Pinpoint the cell where the given text exists, returning its [X, Y] midpoint coordinate. 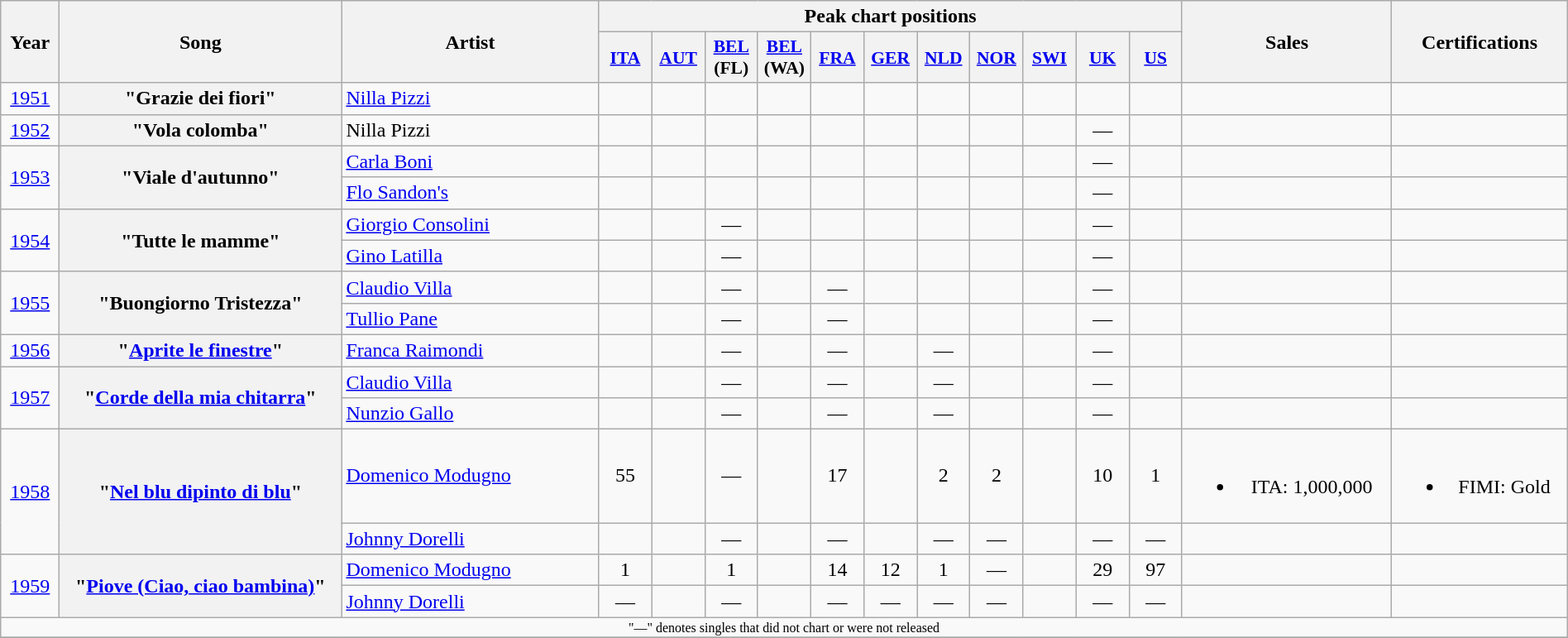
UK [1102, 58]
1955 [30, 303]
1958 [30, 492]
"Grazie dei fiori" [200, 98]
ITA: 1,000,000 [1287, 477]
Peak chart positions [890, 17]
Nunzio Gallo [470, 414]
14 [837, 570]
1953 [30, 177]
12 [891, 570]
97 [1155, 570]
SWI [1049, 58]
"Piove (Ciao, ciao bambina)" [200, 586]
"Viale d'autunno" [200, 177]
"Nel blu dipinto di blu" [200, 492]
Franca Raimondi [470, 350]
AUT [678, 58]
"Corde della mia chitarra" [200, 397]
Giorgio Consolini [470, 224]
1952 [30, 130]
Tullio Pane [470, 319]
NOR [997, 58]
1954 [30, 240]
GER [891, 58]
17 [837, 477]
Certifications [1480, 41]
"Aprite le finestre" [200, 350]
BEL(WA) [784, 58]
Year [30, 41]
1957 [30, 397]
ITA [625, 58]
Artist [470, 41]
1959 [30, 586]
Gino Latilla [470, 256]
"Vola colomba" [200, 130]
Flo Sandon's [470, 193]
"Tutte le mamme" [200, 240]
Song [200, 41]
1956 [30, 350]
FRA [837, 58]
BEL(FL) [731, 58]
US [1155, 58]
Carla Boni [470, 161]
1951 [30, 98]
Sales [1287, 41]
"—" denotes singles that did not chart or were not released [784, 627]
"Buongiorno Tristezza" [200, 303]
FIMI: Gold [1480, 477]
29 [1102, 570]
NLD [944, 58]
55 [625, 477]
10 [1102, 477]
